Capture the cell that displays the provided text and extract its (X, Y) central coordinate. 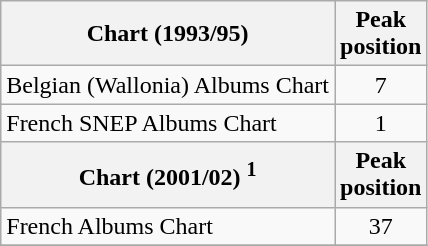
Chart (2001/02) 1 (168, 174)
French Albums Chart (168, 226)
French SNEP Albums Chart (168, 123)
1 (380, 123)
Belgian (Wallonia) Albums Chart (168, 85)
Chart (1993/95) (168, 34)
7 (380, 85)
37 (380, 226)
